Return the (X, Y) coordinate for the center point of the cell that contains the specified text.  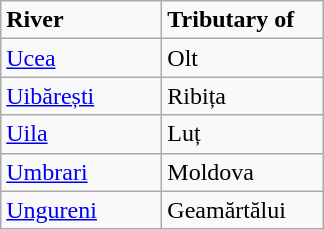
Olt (242, 58)
Ucea (82, 58)
Luț (242, 134)
Geamărtălui (242, 210)
Umbrari (82, 172)
Moldova (242, 172)
Uibărești (82, 96)
Ribița (242, 96)
Uila (82, 134)
River (82, 20)
Ungureni (82, 210)
Tributary of (242, 20)
